Locate the cell with the specified text and output its [X, Y] center coordinate. 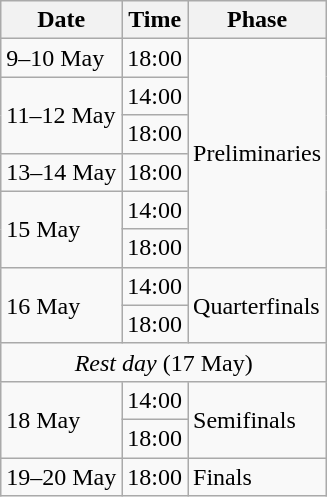
Rest day (17 May) [164, 362]
Time [155, 20]
Date [62, 20]
13–14 May [62, 172]
16 May [62, 305]
Semifinals [258, 419]
18 May [62, 419]
Quarterfinals [258, 305]
Preliminaries [258, 153]
9–10 May [62, 58]
11–12 May [62, 115]
Phase [258, 20]
15 May [62, 229]
19–20 May [62, 477]
Finals [258, 477]
